Locate the cell with the specified text and output its [x, y] center coordinate. 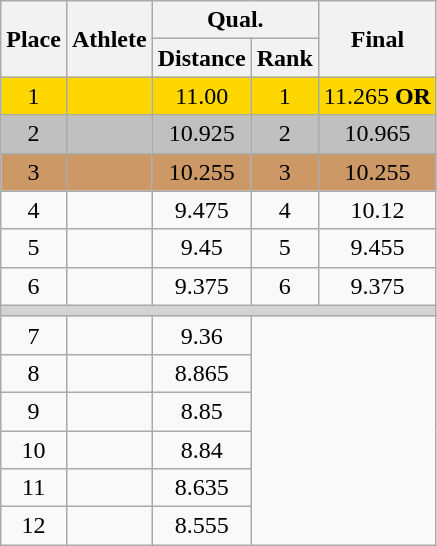
8.84 [202, 449]
8.85 [202, 411]
Rank [284, 58]
9.455 [377, 248]
Distance [202, 58]
9.45 [202, 248]
10 [34, 449]
10.965 [377, 134]
11.265 OR [377, 96]
9.36 [202, 335]
8.555 [202, 526]
11 [34, 488]
Place [34, 39]
9.475 [202, 210]
12 [34, 526]
Final [377, 39]
10.12 [377, 210]
8.865 [202, 373]
11.00 [202, 96]
Athlete [109, 39]
7 [34, 335]
Qual. [235, 20]
8 [34, 373]
10.925 [202, 134]
9 [34, 411]
8.635 [202, 488]
